Find where the given text appears and provide that cell's center as (x, y) coordinate. 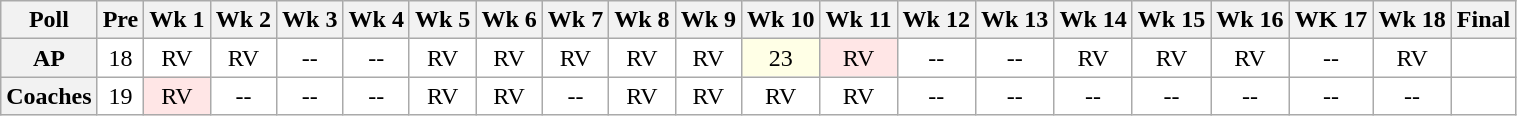
Wk 4 (376, 20)
23 (781, 58)
Wk 10 (781, 20)
Wk 2 (243, 20)
Wk 5 (442, 20)
Wk 13 (1014, 20)
Final (1483, 20)
WK 17 (1331, 20)
Wk 15 (1171, 20)
Wk 8 (642, 20)
AP (49, 58)
19 (120, 96)
Wk 14 (1093, 20)
Wk 1 (177, 20)
Poll (49, 20)
Wk 6 (509, 20)
Wk 11 (858, 20)
Wk 9 (708, 20)
18 (120, 58)
Wk 3 (310, 20)
Wk 12 (936, 20)
Wk 16 (1250, 20)
Wk 18 (1412, 20)
Pre (120, 20)
Coaches (49, 96)
Wk 7 (575, 20)
